From the cell containing the given text, extract its center point as (X, Y) coordinate. 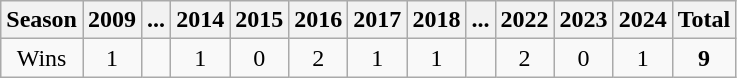
2017 (378, 20)
2009 (112, 20)
2024 (642, 20)
2015 (260, 20)
Wins (42, 58)
2022 (524, 20)
2016 (318, 20)
2023 (584, 20)
2018 (436, 20)
9 (704, 58)
Season (42, 20)
Total (704, 20)
2014 (200, 20)
